Detect which cell encompasses the target text, then output its (x, y) center coordinate. 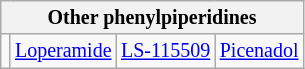
Loperamide (63, 52)
Other phenylpiperidines (152, 18)
Picenadol (259, 52)
LS-115509 (166, 52)
